For the text-containing cell, return its midpoint in [X, Y] coordinate format. 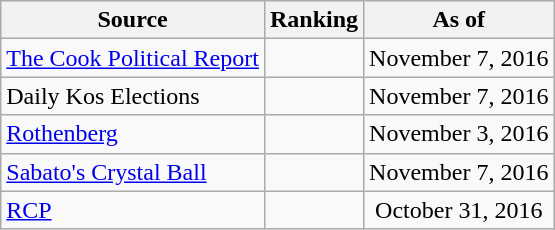
November 3, 2016 [459, 134]
As of [459, 20]
Daily Kos Elections [133, 96]
Rothenberg [133, 134]
Source [133, 20]
RCP [133, 210]
The Cook Political Report [133, 58]
October 31, 2016 [459, 210]
Ranking [314, 20]
Sabato's Crystal Ball [133, 172]
